Provide the [X, Y] coordinate of the cell's center where the given text is located.  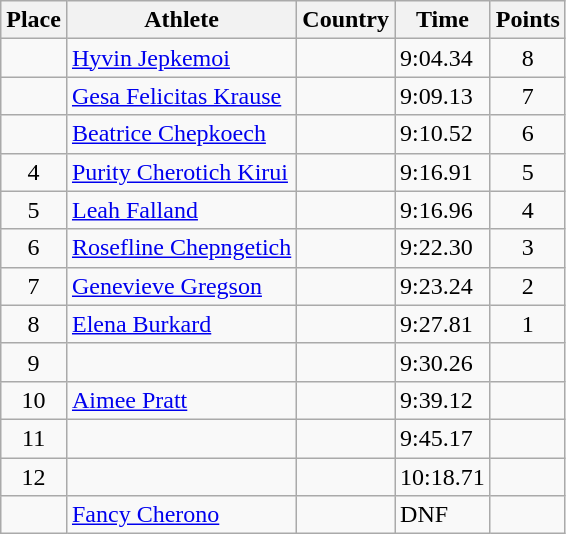
Elena Burkard [181, 324]
9:10.52 [443, 134]
Aimee Pratt [181, 400]
1 [528, 324]
9:04.34 [443, 58]
Time [443, 20]
Genevieve Gregson [181, 286]
Fancy Cherono [181, 515]
9:39.12 [443, 400]
9:22.30 [443, 248]
9:23.24 [443, 286]
Purity Cherotich Kirui [181, 172]
9:30.26 [443, 362]
Place [34, 20]
12 [34, 477]
Hyvin Jepkemoi [181, 58]
Country [346, 20]
Beatrice Chepkoech [181, 134]
9:27.81 [443, 324]
Points [528, 20]
9:09.13 [443, 96]
10:18.71 [443, 477]
9:16.91 [443, 172]
9 [34, 362]
Gesa Felicitas Krause [181, 96]
11 [34, 438]
9:16.96 [443, 210]
DNF [443, 515]
9:45.17 [443, 438]
2 [528, 286]
Leah Falland [181, 210]
Athlete [181, 20]
Rosefline Chepngetich [181, 248]
10 [34, 400]
3 [528, 248]
